Search for the cell housing the specified text and yield its (X, Y) center coordinate. 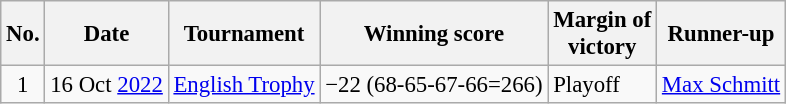
−22 (68-65-67-66=266) (434, 85)
English Trophy (244, 85)
No. (23, 34)
Winning score (434, 34)
Max Schmitt (722, 85)
Runner-up (722, 34)
Tournament (244, 34)
Date (106, 34)
Playoff (602, 85)
1 (23, 85)
16 Oct 2022 (106, 85)
Margin ofvictory (602, 34)
